Output the (X, Y) coordinate of the center of the cell containing the given text.  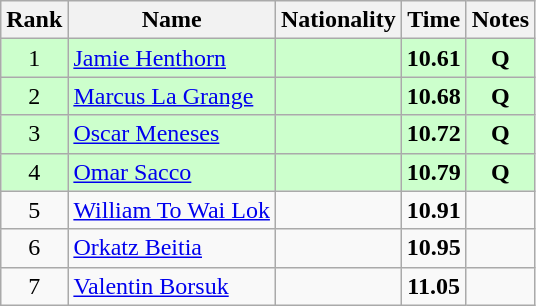
10.91 (434, 210)
3 (34, 134)
Omar Sacco (172, 172)
Time (434, 20)
10.72 (434, 134)
6 (34, 248)
Valentin Borsuk (172, 286)
5 (34, 210)
Nationality (338, 20)
10.79 (434, 172)
Rank (34, 20)
1 (34, 58)
Orkatz Beitia (172, 248)
Name (172, 20)
Notes (500, 20)
10.61 (434, 58)
2 (34, 96)
7 (34, 286)
11.05 (434, 286)
Oscar Meneses (172, 134)
10.95 (434, 248)
Jamie Henthorn (172, 58)
10.68 (434, 96)
4 (34, 172)
Marcus La Grange (172, 96)
William To Wai Lok (172, 210)
